Pinpoint the cell where the given text exists, returning its [x, y] midpoint coordinate. 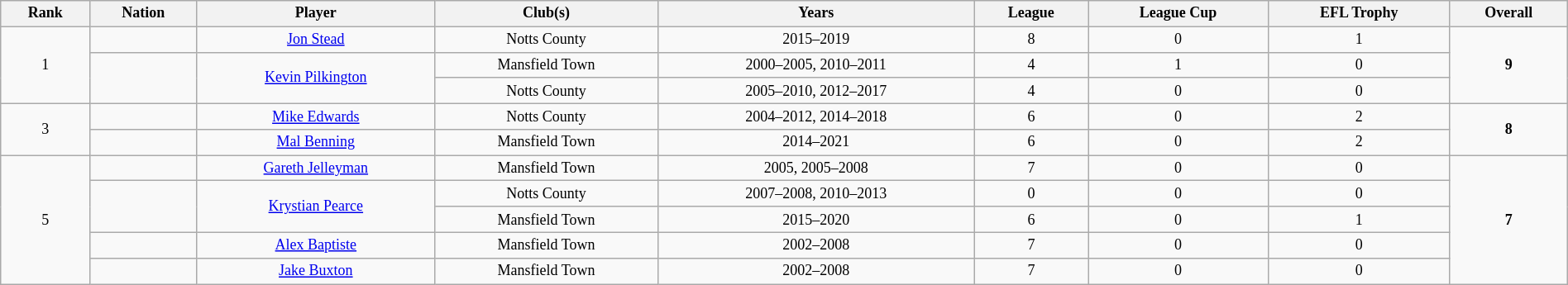
3 [45, 129]
Player [316, 13]
Years [815, 13]
League Cup [1178, 13]
9 [1508, 65]
5 [45, 220]
Kevin Pilkington [316, 78]
2000–2005, 2010–2011 [815, 64]
Krystian Pearce [316, 207]
EFL Trophy [1359, 13]
Jon Stead [316, 40]
Gareth Jelleyman [316, 169]
Club(s) [547, 13]
Mal Benning [316, 142]
2007–2008, 2010–2013 [815, 193]
Nation [144, 13]
Rank [45, 13]
2015–2019 [815, 40]
Overall [1508, 13]
2004–2012, 2014–2018 [815, 116]
2014–2021 [815, 142]
2005, 2005–2008 [815, 169]
League [1031, 13]
Jake Buxton [316, 271]
2015–2020 [815, 220]
Mike Edwards [316, 116]
Alex Baptiste [316, 245]
2005–2010, 2012–2017 [815, 91]
